Locate the cell with the specified text and output its [X, Y] center coordinate. 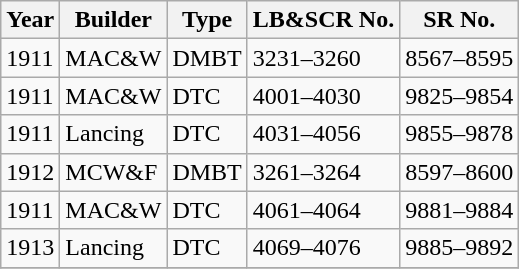
MCW&F [114, 172]
8567–8595 [460, 58]
Type [207, 20]
3231–3260 [323, 58]
4069–4076 [323, 248]
Builder [114, 20]
1912 [30, 172]
Year [30, 20]
9881–9884 [460, 210]
4061–4064 [323, 210]
9825–9854 [460, 96]
3261–3264 [323, 172]
4001–4030 [323, 96]
8597–8600 [460, 172]
1913 [30, 248]
LB&SCR No. [323, 20]
4031–4056 [323, 134]
9855–9878 [460, 134]
SR No. [460, 20]
9885–9892 [460, 248]
